Output the [x, y] coordinate of the center of the cell containing the given text.  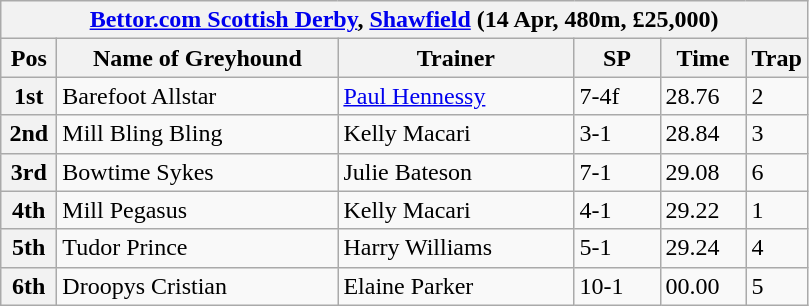
Trap [776, 58]
1st [29, 96]
Harry Williams [456, 248]
Paul Hennessy [456, 96]
10-1 [617, 286]
2nd [29, 134]
29.08 [703, 172]
7-1 [617, 172]
Bowtime Sykes [198, 172]
Droopys Cristian [198, 286]
3-1 [617, 134]
5-1 [617, 248]
Mill Pegasus [198, 210]
29.24 [703, 248]
Barefoot Allstar [198, 96]
3 [776, 134]
7-4f [617, 96]
4-1 [617, 210]
Mill Bling Bling [198, 134]
4 [776, 248]
Name of Greyhound [198, 58]
00.00 [703, 286]
2 [776, 96]
Tudor Prince [198, 248]
6 [776, 172]
Bettor.com Scottish Derby, Shawfield (14 Apr, 480m, £25,000) [404, 20]
6th [29, 286]
SP [617, 58]
5th [29, 248]
1 [776, 210]
5 [776, 286]
Pos [29, 58]
Elaine Parker [456, 286]
28.76 [703, 96]
28.84 [703, 134]
Trainer [456, 58]
4th [29, 210]
3rd [29, 172]
29.22 [703, 210]
Julie Bateson [456, 172]
Time [703, 58]
